For the text-containing cell, return its midpoint in [X, Y] coordinate format. 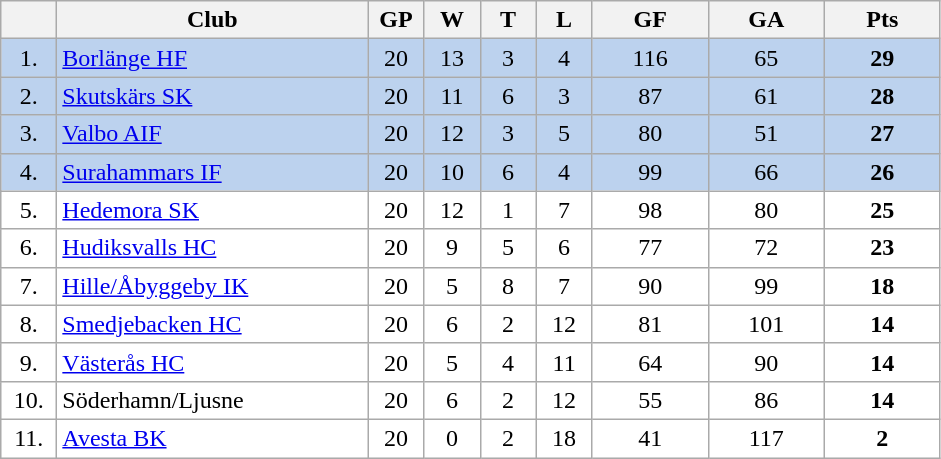
3. [29, 134]
23 [882, 248]
87 [650, 96]
26 [882, 172]
L [564, 20]
Hedemora SK [212, 210]
5. [29, 210]
9 [452, 248]
25 [882, 210]
0 [452, 438]
116 [650, 58]
2. [29, 96]
10 [452, 172]
77 [650, 248]
51 [766, 134]
65 [766, 58]
117 [766, 438]
Avesta BK [212, 438]
8. [29, 324]
98 [650, 210]
T [508, 20]
1 [508, 210]
55 [650, 400]
10. [29, 400]
72 [766, 248]
Söderhamn/Ljusne [212, 400]
Borlänge HF [212, 58]
13 [452, 58]
Västerås HC [212, 362]
GA [766, 20]
64 [650, 362]
Hille/Åbyggeby IK [212, 286]
Surahammars IF [212, 172]
GP [396, 20]
Hudiksvalls HC [212, 248]
6. [29, 248]
Skutskärs SK [212, 96]
W [452, 20]
4. [29, 172]
11. [29, 438]
8 [508, 286]
9. [29, 362]
Valbo AIF [212, 134]
GF [650, 20]
41 [650, 438]
Pts [882, 20]
28 [882, 96]
81 [650, 324]
61 [766, 96]
Smedjebacken HC [212, 324]
1. [29, 58]
29 [882, 58]
66 [766, 172]
86 [766, 400]
27 [882, 134]
7. [29, 286]
Club [212, 20]
101 [766, 324]
